From the cell containing the given text, extract its center point as [x, y] coordinate. 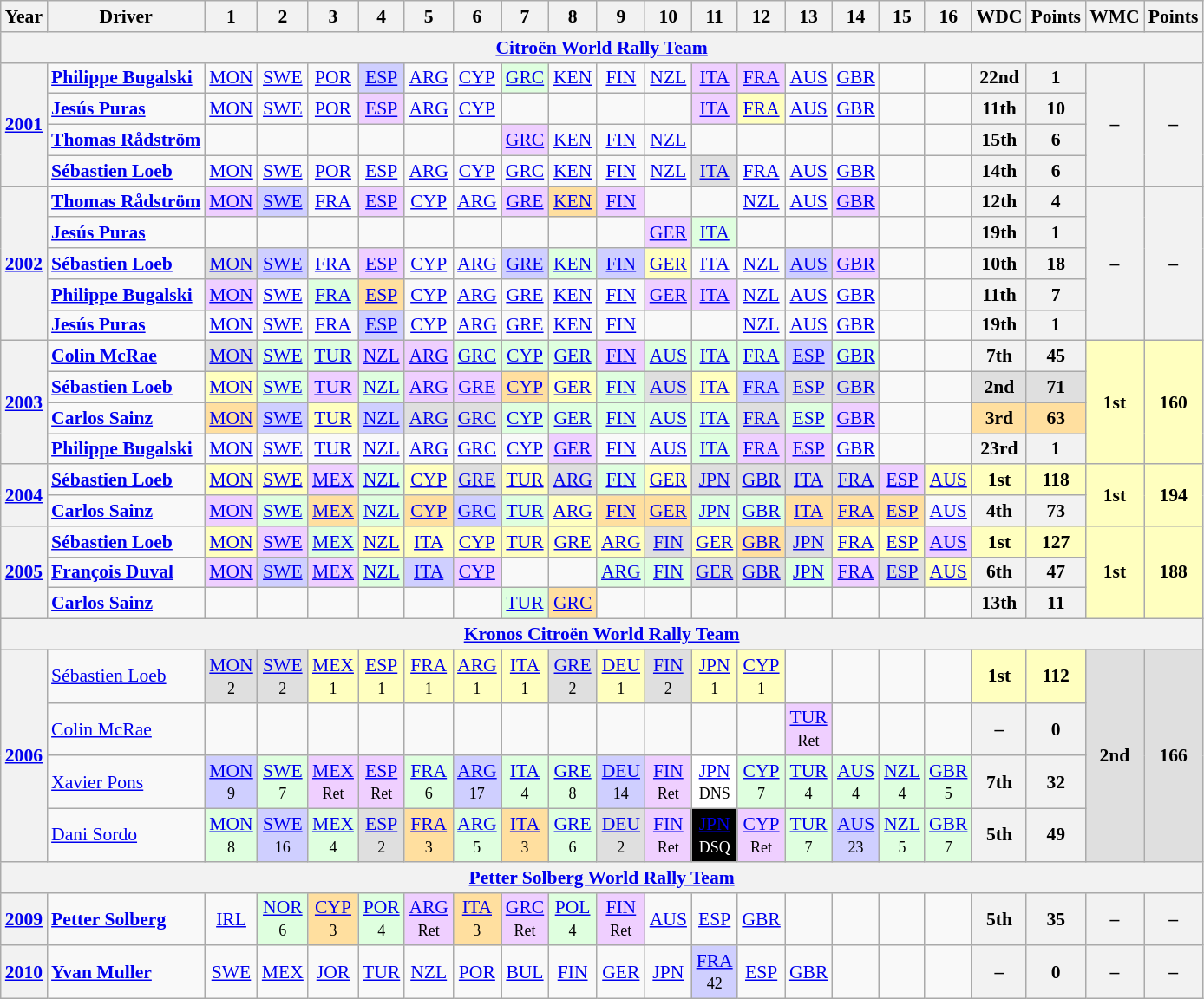
188 [1174, 572]
SWE7 [283, 782]
GRE2 [573, 676]
32 [1056, 782]
ARG17 [477, 782]
DEU1 [621, 676]
194 [1174, 496]
CYP3 [333, 919]
14th [999, 171]
Petter Solberg World Rally Team [602, 878]
16 [949, 16]
2004 [24, 496]
DEU2 [621, 836]
AUS4 [855, 782]
6th [999, 572]
MEX4 [333, 836]
FRA1 [429, 676]
JPNDSQ [715, 836]
47 [1056, 572]
DEU14 [621, 782]
MEXRet [333, 782]
Dani Sordo [126, 836]
112 [1056, 676]
73 [1056, 511]
Year [24, 16]
15th [999, 140]
Citroën World Rally Team [602, 48]
MON9 [231, 782]
3rd [999, 418]
12 [762, 16]
2009 [24, 919]
JOR [333, 973]
63 [1056, 418]
MON8 [231, 836]
GRE8 [573, 782]
CYPRet [762, 836]
IRL [231, 919]
8 [573, 16]
FIN2 [668, 676]
GRE6 [573, 836]
166 [1174, 755]
FRA6 [429, 782]
2003 [24, 402]
2010 [24, 973]
ESP2 [382, 836]
10th [999, 264]
2006 [24, 755]
18 [1056, 264]
12th [999, 202]
13 [808, 16]
AUS23 [855, 836]
ARG5 [477, 836]
BUL [526, 973]
160 [1174, 402]
127 [1056, 542]
JPNDNS [715, 782]
François Duval [126, 572]
13th [999, 604]
14 [855, 16]
ESP1 [382, 676]
2 [283, 16]
3 [333, 16]
POL4 [573, 919]
TUR4 [808, 782]
SWE2 [283, 676]
71 [1056, 388]
35 [1056, 919]
CYP1 [762, 676]
2001 [24, 124]
TURRet [808, 728]
GBR5 [949, 782]
FRA3 [429, 836]
NOR6 [283, 919]
2005 [24, 572]
FRA42 [715, 973]
118 [1056, 480]
Kronos Citroën World Rally Team [602, 635]
ITA4 [526, 782]
MON2 [231, 676]
49 [1056, 836]
CYP7 [762, 782]
22nd [999, 78]
MEX1 [333, 676]
GBR7 [949, 836]
SWE16 [283, 836]
TUR7 [808, 836]
Xavier Pons [126, 782]
45 [1056, 356]
POR4 [382, 919]
2002 [24, 264]
Driver [126, 16]
WDC [999, 16]
Yvan Muller [126, 973]
NZL5 [902, 836]
Petter Solberg [126, 919]
4th [999, 511]
WMC [1115, 16]
ESPRet [382, 782]
23rd [999, 449]
JPN1 [715, 676]
5 [429, 16]
ARGRet [429, 919]
15 [902, 16]
NZL4 [902, 782]
ITA1 [526, 676]
9 [621, 16]
ARG1 [477, 676]
GRCRet [526, 919]
